Pinpoint the cell where the given text exists, returning its (x, y) midpoint coordinate. 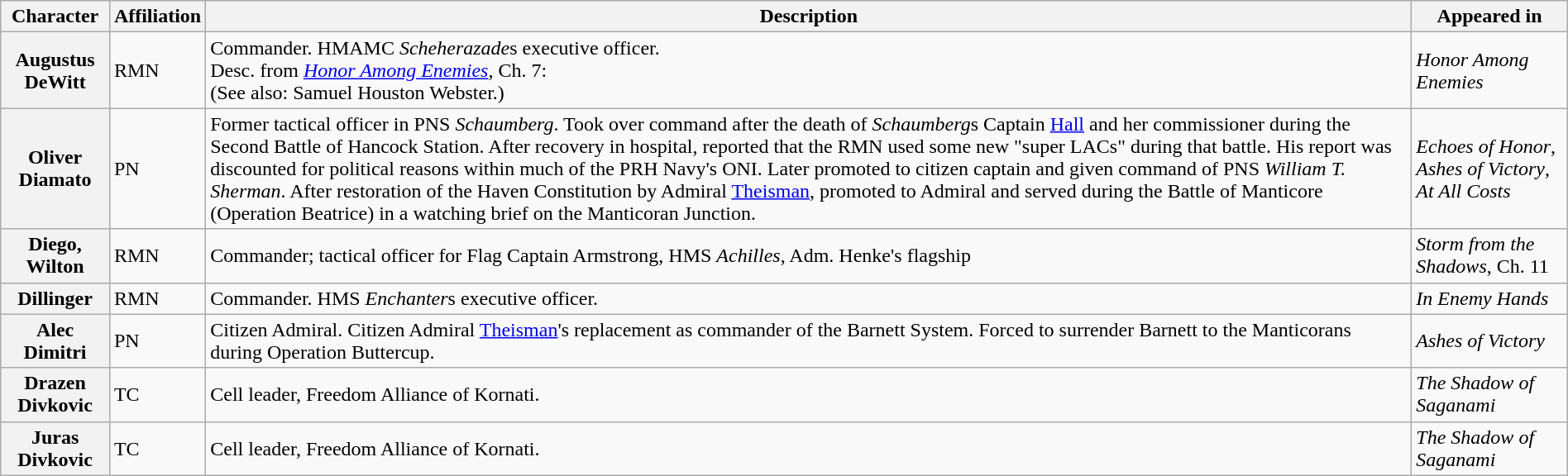
Storm from the Shadows, Ch. 11 (1489, 256)
Appeared in (1489, 17)
Description (809, 17)
Affiliation (157, 17)
Ashes of Victory (1489, 340)
Commander; tactical officer for Flag Captain Armstrong, HMS Achilles, Adm. Henke's flagship (809, 256)
Augustus DeWitt (55, 70)
Alec Dimitri (55, 340)
Juras Divkovic (55, 448)
Commander. HMS Enchanters executive officer. (809, 298)
Diego, Wilton (55, 256)
Echoes of Honor, Ashes of Victory, At All Costs (1489, 169)
Commander. HMAMC Scheherazades executive officer.Desc. from Honor Among Enemies, Ch. 7: (See also: Samuel Houston Webster.) (809, 70)
Honor Among Enemies (1489, 70)
Oliver Diamato (55, 169)
Drazen Divkovic (55, 395)
Dillinger (55, 298)
Character (55, 17)
In Enemy Hands (1489, 298)
